Extract the (X, Y) coordinate from the center of the cell holding the provided text.  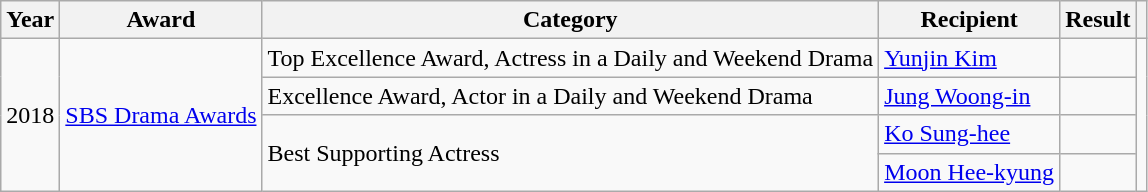
Award (161, 20)
Recipient (970, 20)
Ko Sung-hee (970, 134)
Top Excellence Award, Actress in a Daily and Weekend Drama (570, 58)
SBS Drama Awards (161, 115)
Moon Hee-kyung (970, 172)
Excellence Award, Actor in a Daily and Weekend Drama (570, 96)
2018 (30, 115)
Result (1098, 20)
Best Supporting Actress (570, 153)
Category (570, 20)
Jung Woong-in (970, 96)
Year (30, 20)
Yunjin Kim (970, 58)
